Scan for the cell matching the given text and deliver its (x, y) coordinate at center. 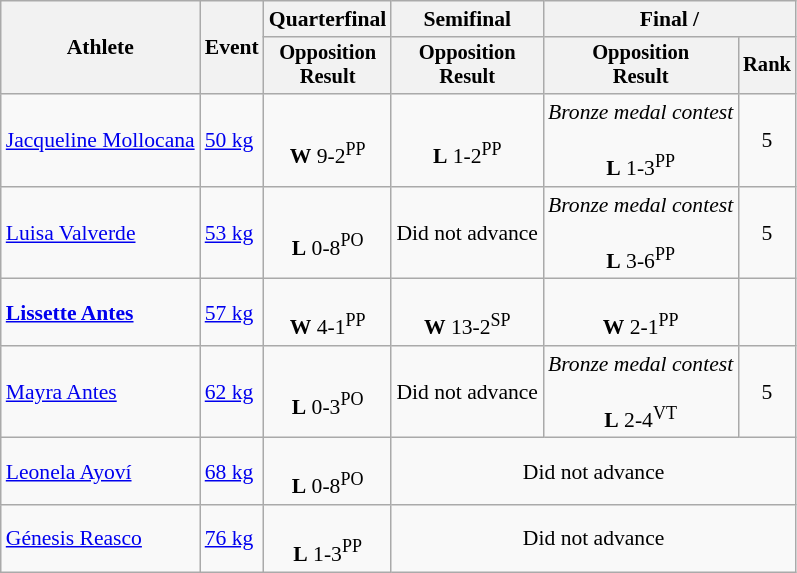
Bronze medal contestL 1-3PP (640, 140)
Lissette Antes (100, 312)
Bronze medal contestL 2-4VT (640, 392)
Luisa Valverde (100, 233)
W 9-2PP (328, 140)
68 kg (232, 472)
Quarterfinal (328, 19)
Bronze medal contestL 3-6PP (640, 233)
76 kg (232, 538)
L 1-2PP (467, 140)
62 kg (232, 392)
Génesis Reasco (100, 538)
W 4-1PP (328, 312)
Event (232, 48)
Jacqueline Mollocana (100, 140)
Mayra Antes (100, 392)
L 0-3PO (328, 392)
Rank (767, 66)
Semifinal (467, 19)
50 kg (232, 140)
57 kg (232, 312)
W 2-1PP (640, 312)
53 kg (232, 233)
W 13-2SP (467, 312)
Final / (670, 19)
L 1-3PP (328, 538)
Athlete (100, 48)
Leonela Ayoví (100, 472)
